Return the [X, Y] coordinate for the center point of the cell that contains the specified text.  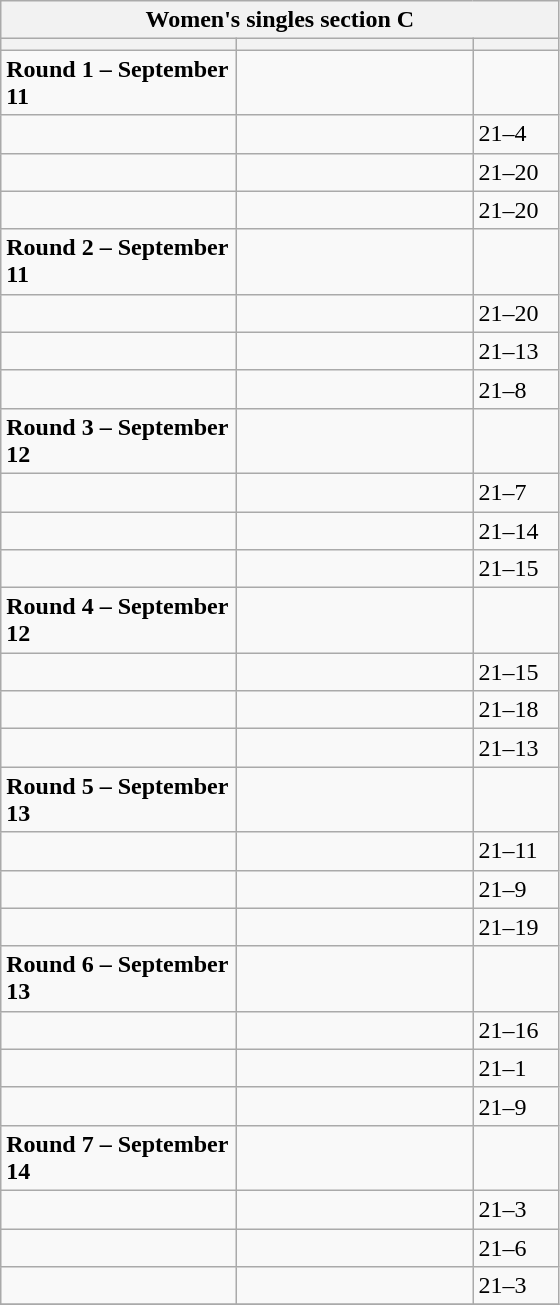
Round 4 – September 12 [119, 620]
Round 7 – September 14 [119, 1158]
21–6 [516, 1247]
21–1 [516, 1068]
Round 3 – September 12 [119, 440]
21–18 [516, 710]
Round 6 – September 13 [119, 978]
21–14 [516, 531]
21–19 [516, 927]
21–4 [516, 134]
21–8 [516, 389]
21–16 [516, 1030]
Round 1 – September 11 [119, 82]
Round 2 – September 11 [119, 262]
21–11 [516, 851]
Women's singles section C [280, 20]
21–7 [516, 492]
Round 5 – September 13 [119, 800]
